Provide the [X, Y] coordinate of the cell's center where the given text is located.  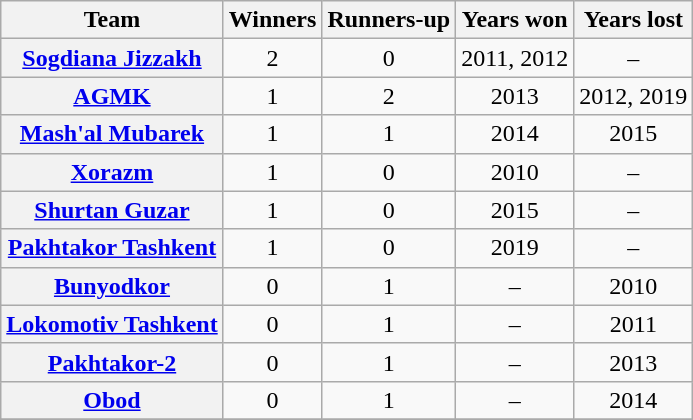
Mash'al Mubarek [112, 134]
Lokomotiv Tashkent [112, 324]
Runners-up [389, 20]
Sogdiana Jizzakh [112, 58]
2012, 2019 [634, 96]
Pakhtakor-2 [112, 362]
Xorazm [112, 172]
2011 [634, 324]
2019 [515, 248]
Shurtan Guzar [112, 210]
Obod [112, 400]
2011, 2012 [515, 58]
Years won [515, 20]
Bunyodkor [112, 286]
Pakhtakor Tashkent [112, 248]
Winners [272, 20]
AGMK [112, 96]
Years lost [634, 20]
Team [112, 20]
